Scan for the cell matching the given text and deliver its [X, Y] coordinate at center. 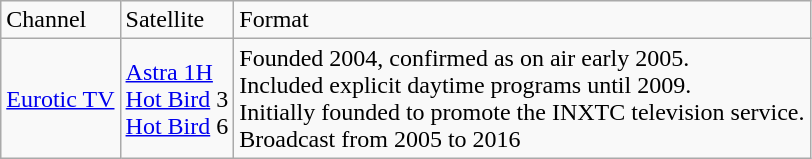
Eurotic TV [60, 98]
Channel [60, 20]
Format [522, 20]
Satellite [177, 20]
Astra 1H Hot Bird 3 Hot Bird 6 [177, 98]
